Search for the cell housing the specified text and yield its [x, y] center coordinate. 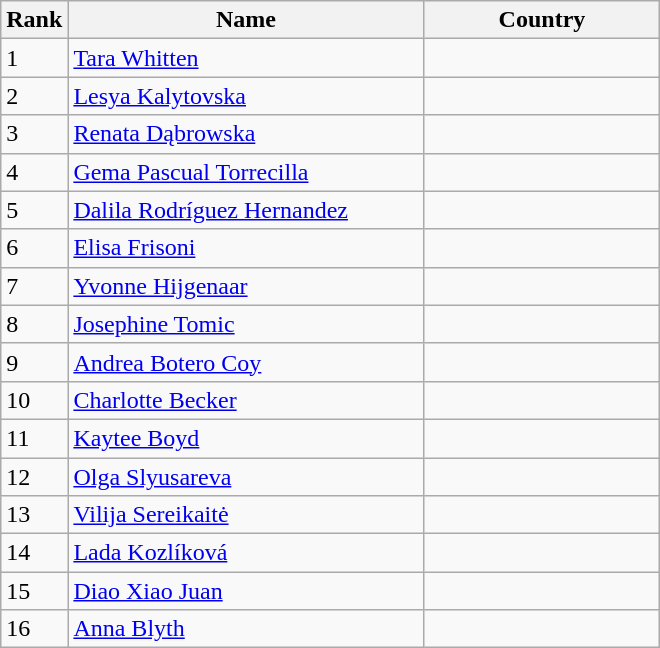
15 [34, 591]
Gema Pascual Torrecilla [246, 172]
Rank [34, 20]
5 [34, 210]
Name [246, 20]
Anna Blyth [246, 629]
Kaytee Boyd [246, 438]
Diao Xiao Juan [246, 591]
13 [34, 515]
Tara Whitten [246, 58]
Josephine Tomic [246, 324]
4 [34, 172]
16 [34, 629]
2 [34, 96]
7 [34, 286]
10 [34, 400]
1 [34, 58]
9 [34, 362]
14 [34, 553]
Yvonne Hijgenaar [246, 286]
Olga Slyusareva [246, 477]
Lada Kozlíková [246, 553]
6 [34, 248]
Dalila Rodríguez Hernandez [246, 210]
11 [34, 438]
Vilija Sereikaitė [246, 515]
12 [34, 477]
Renata Dąbrowska [246, 134]
Elisa Frisoni [246, 248]
Lesya Kalytovska [246, 96]
Charlotte Becker [246, 400]
3 [34, 134]
Country [542, 20]
8 [34, 324]
Andrea Botero Coy [246, 362]
